Output the (X, Y) coordinate of the center of the cell containing the given text.  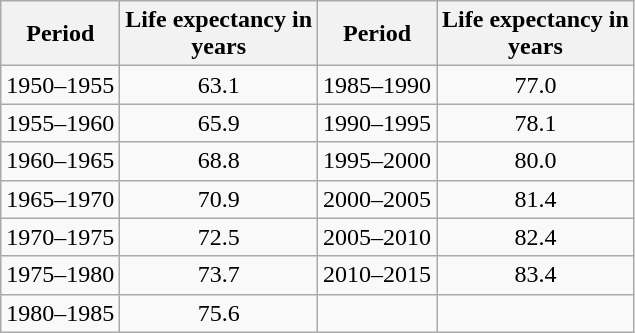
81.4 (536, 199)
1975–1980 (60, 275)
2005–2010 (378, 237)
65.9 (219, 123)
1970–1975 (60, 237)
70.9 (219, 199)
82.4 (536, 237)
1955–1960 (60, 123)
73.7 (219, 275)
1950–1955 (60, 85)
83.4 (536, 275)
1965–1970 (60, 199)
1990–1995 (378, 123)
2010–2015 (378, 275)
80.0 (536, 161)
72.5 (219, 237)
63.1 (219, 85)
75.6 (219, 313)
2000–2005 (378, 199)
1995–2000 (378, 161)
68.8 (219, 161)
77.0 (536, 85)
1980–1985 (60, 313)
1960–1965 (60, 161)
78.1 (536, 123)
1985–1990 (378, 85)
